Locate the cell with the specified text and output its (X, Y) center coordinate. 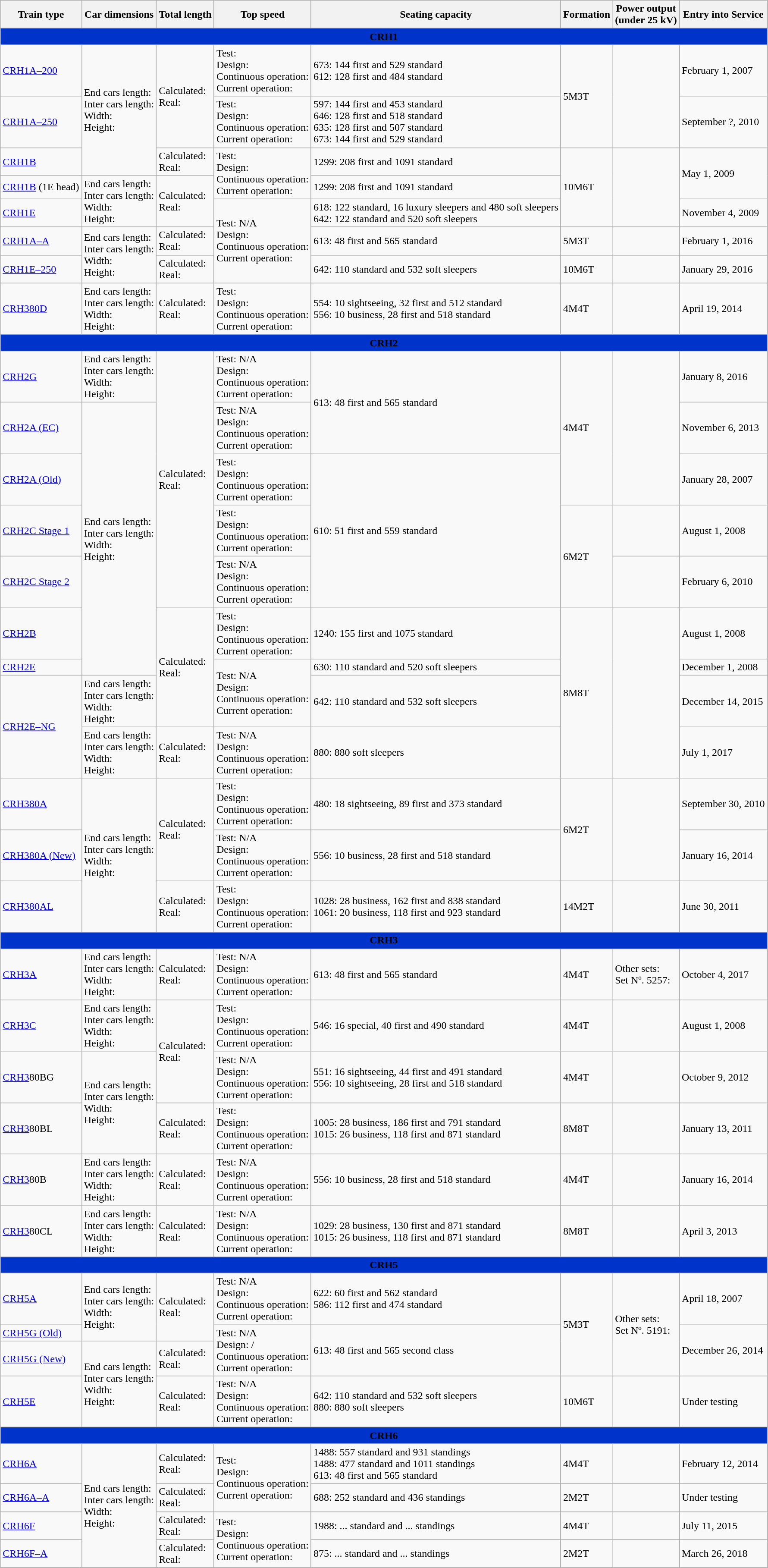
Car dimensions (119, 15)
January 29, 2016 (723, 269)
Entry into Service (723, 15)
546: 16 special, 40 first and 490 standard (436, 1026)
Total length (185, 15)
CRH6F (41, 1525)
CRH1A–A (41, 241)
673: 144 first and 529 standard612: 128 first and 484 standard (436, 71)
597: 144 first and 453 standard646: 128 first and 518 standard635: 128 first and 507 standard673: 144 first and 529 standard (436, 122)
November 4, 2009 (723, 213)
622: 60 first and 562 standard 586: 112 first and 474 standard (436, 1299)
CRH6F–A (41, 1554)
December 1, 2008 (723, 667)
CRH5E (41, 1402)
April 3, 2013 (723, 1231)
CRH6A (41, 1464)
CRH5 (384, 1265)
CRH2A (EC) (41, 428)
April 18, 2007 (723, 1299)
CRH2G (41, 376)
Other sets: Set Nº. 5257: (646, 974)
CRH5G (Old) (41, 1333)
610: 51 first and 559 standard (436, 531)
CRH380A (41, 804)
May 1, 2009 (723, 173)
CRH2 (384, 343)
642: 110 standard and 532 soft sleepers880: 880 soft sleepers (436, 1402)
February 6, 2010 (723, 582)
554: 10 sightseeing, 32 first and 512 standard556: 10 business, 28 first and 518 standard (436, 309)
October 9, 2012 (723, 1077)
618: 122 standard, 16 luxury sleepers and 480 soft sleepers642: 122 standard and 520 soft sleepers (436, 213)
CRH2C Stage 2 (41, 582)
551: 16 sightseeing, 44 first and 491 standard556: 10 sightseeing, 28 first and 518 standard (436, 1077)
CRH380BL (41, 1128)
Test: N/ADesign: / Continuous operation:Current operation: (262, 1350)
January 8, 2016 (723, 376)
480: 18 sightseeing, 89 first and 373 standard (436, 804)
December 14, 2015 (723, 701)
December 26, 2014 (723, 1350)
March 26, 2018 (723, 1554)
CRH3A (41, 974)
CRH2A (Old) (41, 480)
CRH1B (1E head) (41, 187)
CRH3 (384, 940)
630: 110 standard and 520 soft sleepers (436, 667)
CRH1A–250 (41, 122)
January 28, 2007 (723, 480)
1240: 155 first and 1075 standard (436, 633)
CRH2E (41, 667)
April 19, 2014 (723, 309)
CRH1B (41, 161)
CRH1E–250 (41, 269)
June 30, 2011 (723, 907)
1488: 557 standard and 931 standings1488: 477 standard and 1011 standings613: 48 first and 565 standard (436, 1464)
July 11, 2015 (723, 1525)
1988: ... standard and ... standings (436, 1525)
Other sets: Set Nº. 5191: (646, 1325)
CRH380AL (41, 907)
September ?, 2010 (723, 122)
Test:Design:Continuous operation:Current operation: (262, 804)
Train type (41, 15)
14M2T (586, 907)
October 4, 2017 (723, 974)
February 1, 2016 (723, 241)
CRH380BG (41, 1077)
CRH2C Stage 1 (41, 531)
688: 252 standard and 436 standings (436, 1498)
February 12, 2014 (723, 1464)
CRH6A–A (41, 1498)
July 1, 2017 (723, 752)
CRH5A (41, 1299)
Formation (586, 15)
1005: 28 business, 186 first and 791 standard1015: 26 business, 118 first and 871 standard (436, 1128)
1029: 28 business, 130 first and 871 standard1015: 26 business, 118 first and 871 standard (436, 1231)
End cars length:Inter cars length:Width: Height: (119, 538)
1028: 28 business, 162 first and 838 standard1061: 20 business, 118 first and 923 standard (436, 907)
CRH380A (New) (41, 855)
CRH6 (384, 1436)
CRH1 (384, 37)
CRH380D (41, 309)
CRH1E (41, 213)
CRH2E–NG (41, 727)
February 1, 2007 (723, 71)
January 13, 2011 (723, 1128)
CRH3C (41, 1026)
875: ... standard and ... standings (436, 1554)
Top speed (262, 15)
Seating capacity (436, 15)
Power output(under 25 kV) (646, 15)
CRH5G (New) (41, 1359)
880: 880 soft sleepers (436, 752)
November 6, 2013 (723, 428)
September 30, 2010 (723, 804)
CRH1A–200 (41, 71)
CRH2B (41, 633)
CRH380CL (41, 1231)
CRH380B (41, 1179)
613: 48 first and 565 second class (436, 1350)
